Search for the cell housing the specified text and yield its (x, y) center coordinate. 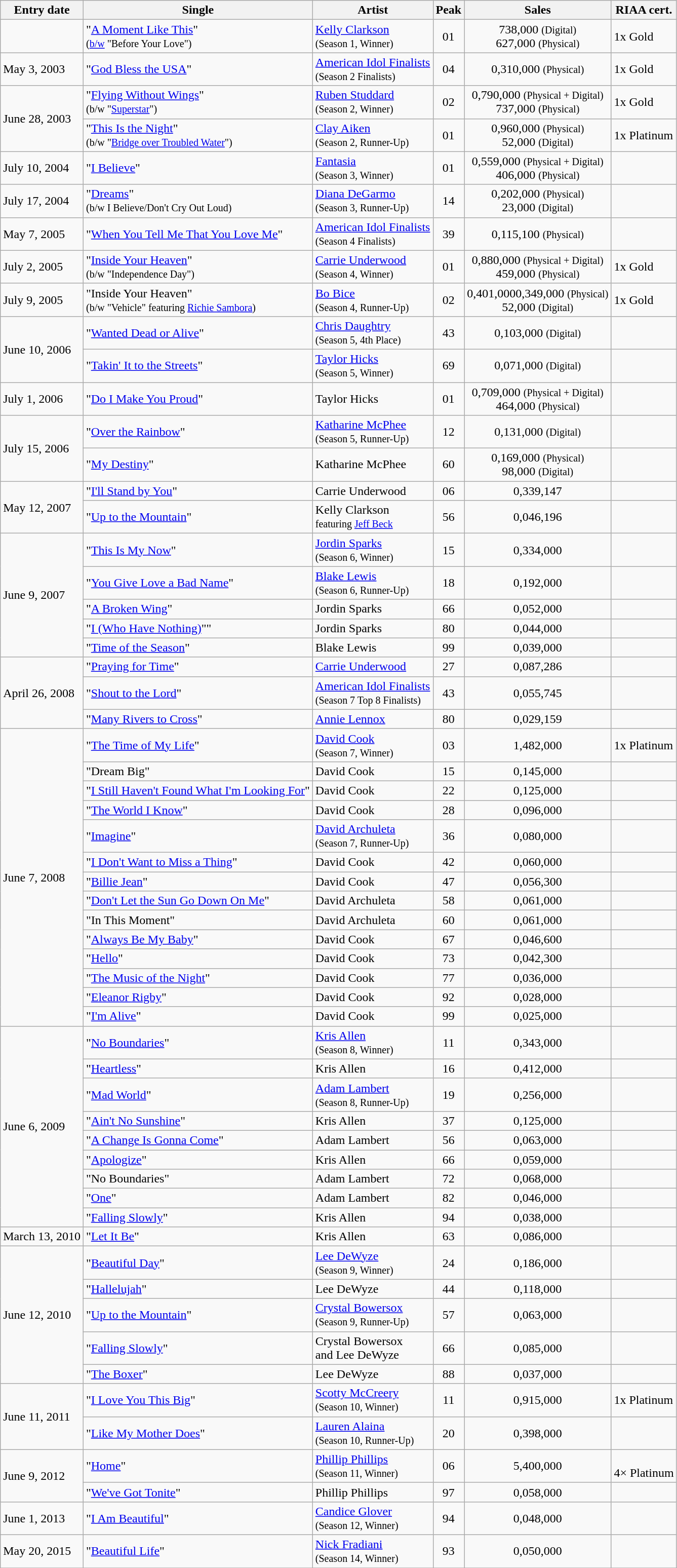
June 12, 2010 (42, 1315)
0,192,000 (538, 583)
"Always Be My Baby" (197, 939)
0,048,000 (538, 1518)
12 (449, 432)
"I Love You This Big" (197, 1400)
0,085,000 (538, 1348)
May 3, 2003 (42, 69)
5,400,000 (538, 1466)
"Takin' It to the Streets" (197, 366)
June 9, 2012 (42, 1475)
63 (449, 1237)
16 (449, 1068)
"The World I Know" (197, 810)
0,709,000 (Physical + Digital)464,000 (Physical) (538, 398)
0,058,000 (538, 1492)
0,880,000 (Physical + Digital)459,000 (Physical) (538, 266)
"A Moment Like This" (b/w "Before Your Love") (197, 36)
14 (449, 201)
"Dreams"(b/w I Believe/Don't Cry Out Loud) (197, 201)
American Idol Finalists(Season 7 Top 8 Finalists) (373, 693)
"When You Tell Me That You Love Me" (197, 234)
Peak (449, 10)
0,559,000 (Physical + Digital)406,000 (Physical) (538, 168)
57 (449, 1315)
0,186,000 (538, 1263)
0,202,000 (Physical)23,000 (Digital) (538, 201)
"Wanted Dead or Alive" (197, 332)
Candice Glover(Season 12, Winner) (373, 1518)
0,103,000 (Digital) (538, 332)
"Don't Let the Sun Go Down On Me" (197, 901)
"Apologize" (197, 1160)
0,028,000 (538, 997)
"Like My Mother Does" (197, 1433)
"The Boxer" (197, 1374)
44 (449, 1289)
27 (449, 667)
May 12, 2007 (42, 508)
0,025,000 (538, 1016)
"Over the Rainbow" (197, 432)
"I Don't Want to Miss a Thing" (197, 862)
0,029,159 (538, 719)
Phillip Phillips(Season 11, Winner) (373, 1466)
Artist (373, 10)
0,050,000 (538, 1551)
May 20, 2015 (42, 1551)
0,790,000 (Physical + Digital)737,000 (Physical) (538, 102)
36 (449, 836)
"Hello" (197, 959)
Lauren Alaina(Season 10, Runner-Up) (373, 1433)
Blake Lewis(Season 6, Runner-Up) (373, 583)
0,310,000 (Physical) (538, 69)
Taylor Hicks (373, 398)
"In This Moment" (197, 920)
"I (Who Have Nothing)"" (197, 628)
"Inside Your Heaven" (b/w "Vehicle" featuring Richie Sambora) (197, 300)
"Shout to the Lord" (197, 693)
Clay Aiken(Season 2, Runner-Up) (373, 135)
"This Is My Now" (197, 550)
97 (449, 1492)
0,044,000 (538, 628)
"The Time of My Life" (197, 745)
4× Platinum (644, 1466)
American Idol Finalists (Season 2 Finalists) (373, 69)
82 (449, 1198)
73 (449, 959)
July 10, 2004 (42, 168)
Diana DeGarmo(Season 3, Runner-Up) (373, 201)
David Archuleta (Season 7, Runner-Up) (373, 836)
0,059,000 (538, 1160)
0,115,100 (Physical) (538, 234)
0,398,000 (538, 1433)
"Beautiful Life" (197, 1551)
0,068,000 (538, 1179)
"A Change Is Gonna Come" (197, 1140)
"God Bless the USA" (197, 69)
July 1, 2006 (42, 398)
0,046,196 (538, 517)
"My Destiny" (197, 465)
0,039,000 (538, 647)
0,071,000 (Digital) (538, 366)
0,087,286 (538, 667)
"I Still Haven't Found What I'm Looking For" (197, 790)
18 (449, 583)
0,086,000 (538, 1237)
June 10, 2006 (42, 349)
"A Broken Wing" (197, 609)
Kelly Clarkson(Season 1, Winner) (373, 36)
June 1, 2013 (42, 1518)
67 (449, 939)
92 (449, 997)
0,131,000 (Digital) (538, 432)
Kelly Clarkson featuring Jeff Beck (373, 517)
"I'm Alive" (197, 1016)
0,037,000 (538, 1374)
"We've Got Tonite" (197, 1492)
77 (449, 978)
Chris Daughtry(Season 5, 4th Place) (373, 332)
Fantasia(Season 3, Winner) (373, 168)
"One" (197, 1198)
Bo Bice(Season 4, Runner-Up) (373, 300)
0,145,000 (538, 771)
"Hallelujah" (197, 1289)
June 11, 2011 (42, 1417)
Phillip Phillips (373, 1492)
0,060,000 (538, 862)
24 (449, 1263)
June 28, 2003 (42, 119)
"Mad World" (197, 1094)
88 (449, 1374)
April 26, 2008 (42, 693)
David Cook(Season 7, Winner) (373, 745)
0,334,000 (538, 550)
47 (449, 882)
Katharine McPhee(Season 5, Runner-Up) (373, 432)
738,000 (Digital)627,000 (Physical) (538, 36)
"Imagine" (197, 836)
0,052,000 (538, 609)
"Home" (197, 1466)
Sales (538, 10)
"I Am Beautiful" (197, 1518)
0,055,745 (538, 693)
0,343,000 (538, 1043)
"Billie Jean" (197, 882)
Crystal Bowersox(Season 9, Runner-Up) (373, 1315)
"Flying Without Wings" (b/w "Superstar") (197, 102)
"Do I Make You Proud" (197, 398)
Kris Allen(Season 8, Winner) (373, 1043)
June 6, 2009 (42, 1127)
"You Give Love a Bad Name" (197, 583)
"I Believe" (197, 168)
"Ain't No Sunshine" (197, 1121)
Crystal Bowersoxand Lee DeWyze (373, 1348)
0,256,000 (538, 1094)
"Eleanor Rigby" (197, 997)
69 (449, 366)
Katharine McPhee (373, 465)
"Let It Be" (197, 1237)
"Praying for Time" (197, 667)
0,056,300 (538, 882)
0,169,000 (Physical)98,000 (Digital) (538, 465)
37 (449, 1121)
July 2, 2005 (42, 266)
72 (449, 1179)
1,482,000 (538, 745)
July 17, 2004 (42, 201)
0,401,0000,349,000 (Physical)52,000 (Digital) (538, 300)
0,915,000 (538, 1400)
"Time of the Season" (197, 647)
June 9, 2007 (42, 595)
03 (449, 745)
0,412,000 (538, 1068)
39 (449, 234)
0,080,000 (538, 836)
04 (449, 69)
0,042,300 (538, 959)
0,960,000 (Physical)52,000 (Digital) (538, 135)
June 7, 2008 (42, 877)
0,038,000 (538, 1217)
0,046,600 (538, 939)
Lee DeWyze(Season 9, Winner) (373, 1263)
42 (449, 862)
"Many Rivers to Cross" (197, 719)
"Dream Big" (197, 771)
93 (449, 1551)
0,036,000 (538, 978)
0,096,000 (538, 810)
"Inside Your Heaven" (b/w "Independence Day") (197, 266)
American Idol Finalists (Season 4 Finalists) (373, 234)
Jordin Sparks(Season 6, Winner) (373, 550)
March 13, 2010 (42, 1237)
July 9, 2005 (42, 300)
Blake Lewis (373, 647)
May 7, 2005 (42, 234)
Ruben Studdard(Season 2, Winner) (373, 102)
"I'll Stand by You" (197, 491)
19 (449, 1094)
22 (449, 790)
Adam Lambert(Season 8, Runner-Up) (373, 1094)
Nick Fradiani(Season 14, Winner) (373, 1551)
20 (449, 1433)
"Heartless" (197, 1068)
Single (197, 10)
Scotty McCreery(Season 10, Winner) (373, 1400)
28 (449, 810)
"Beautiful Day" (197, 1263)
Annie Lennox (373, 719)
"This Is the Night" (b/w "Bridge over Troubled Water") (197, 135)
Carrie Underwood(Season 4, Winner) (373, 266)
58 (449, 901)
July 15, 2006 (42, 448)
0,339,147 (538, 491)
0,046,000 (538, 1198)
0,118,000 (538, 1289)
"The Music of the Night" (197, 978)
Entry date (42, 10)
Taylor Hicks(Season 5, Winner) (373, 366)
RIAA cert. (644, 10)
